Search for the cell housing the specified text and yield its [x, y] center coordinate. 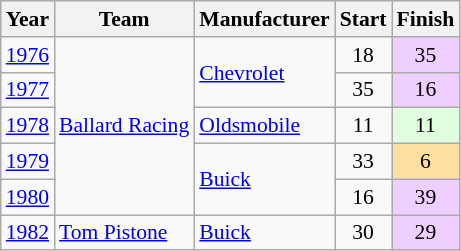
Team [124, 19]
Ballard Racing [124, 126]
18 [364, 55]
Chevrolet [264, 72]
1982 [28, 233]
1979 [28, 162]
Start [364, 19]
Oldsmobile [264, 126]
Year [28, 19]
1976 [28, 55]
Tom Pistone [124, 233]
30 [364, 233]
Finish [426, 19]
1980 [28, 197]
33 [364, 162]
39 [426, 197]
1978 [28, 126]
29 [426, 233]
Manufacturer [264, 19]
6 [426, 162]
1977 [28, 90]
